Provide the (X, Y) coordinate of the cell's center where the given text is located.  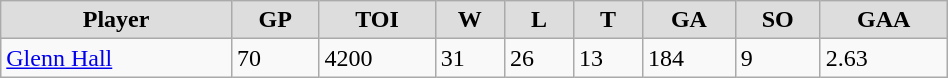
TOI (377, 20)
70 (274, 58)
GA (690, 20)
26 (538, 58)
184 (690, 58)
Glenn Hall (116, 58)
GP (274, 20)
31 (470, 58)
13 (608, 58)
Player (116, 20)
W (470, 20)
T (608, 20)
2.63 (884, 58)
4200 (377, 58)
SO (778, 20)
GAA (884, 20)
9 (778, 58)
L (538, 20)
